Return the [x, y] coordinate for the center point of the cell that contains the specified text.  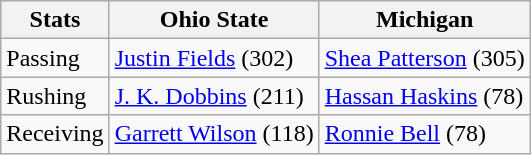
Ronnie Bell (78) [424, 134]
J. K. Dobbins (211) [214, 96]
Michigan [424, 20]
Stats [55, 20]
Passing [55, 58]
Hassan Haskins (78) [424, 96]
Receiving [55, 134]
Rushing [55, 96]
Garrett Wilson (118) [214, 134]
Ohio State [214, 20]
Justin Fields (302) [214, 58]
Shea Patterson (305) [424, 58]
